Return [X, Y] of the center of cell containing provided text 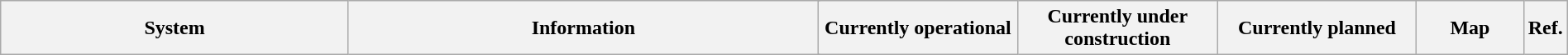
Currently operational [918, 28]
Currently under construction [1117, 28]
Information [583, 28]
Ref. [1545, 28]
System [175, 28]
Map [1470, 28]
Currently planned [1317, 28]
